Return [X, Y] of the center of cell containing provided text 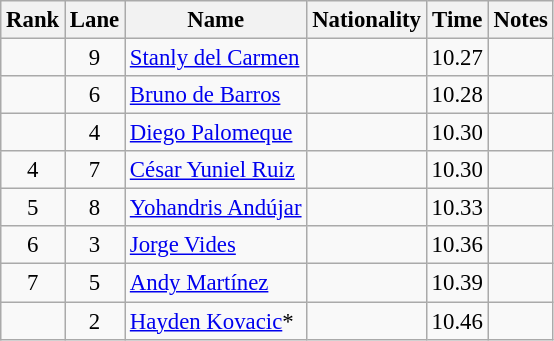
3 [95, 245]
Notes [520, 20]
Hayden Kovacic* [216, 321]
2 [95, 321]
8 [95, 208]
10.28 [457, 95]
10.33 [457, 208]
Nationality [366, 20]
Bruno de Barros [216, 95]
Jorge Vides [216, 245]
10.36 [457, 245]
9 [95, 58]
Andy Martínez [216, 283]
Rank [33, 20]
10.39 [457, 283]
César Yuniel Ruiz [216, 170]
Time [457, 20]
10.27 [457, 58]
Diego Palomeque [216, 133]
Stanly del Carmen [216, 58]
Lane [95, 20]
10.46 [457, 321]
Yohandris Andújar [216, 208]
Name [216, 20]
